Find where the given text appears and provide that cell's center as [x, y] coordinate. 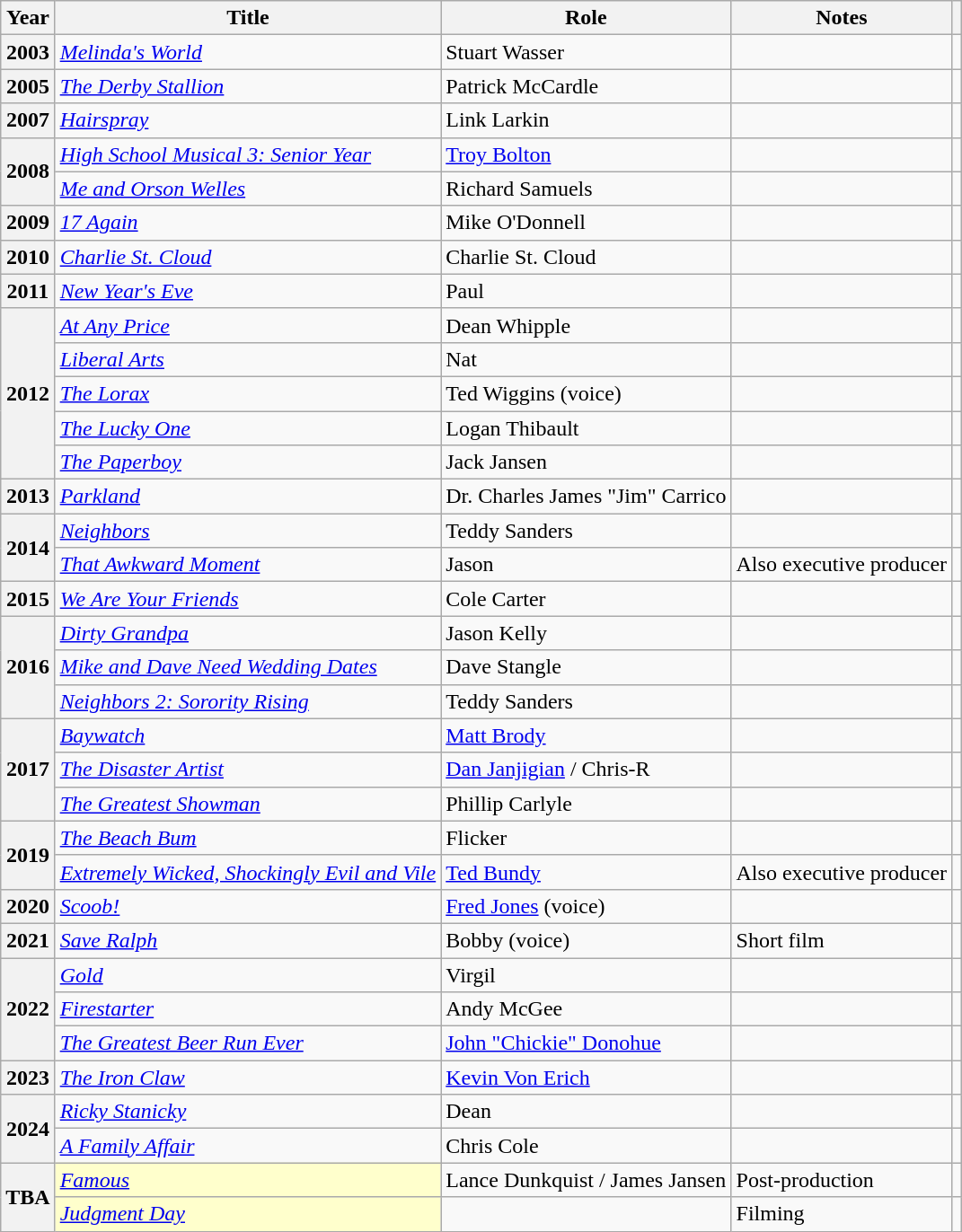
The Iron Claw [248, 1078]
Phillip Carlyle [586, 804]
Paul [586, 291]
Fred Jones (voice) [586, 906]
2015 [28, 599]
Andy McGee [586, 1009]
Jack Jansen [586, 462]
2007 [28, 120]
Dr. Charles James "Jim" Carrico [586, 497]
We Are Your Friends [248, 599]
Jason Kelly [586, 633]
Nat [586, 359]
2020 [28, 906]
Richard Samuels [586, 189]
Gold [248, 974]
2016 [28, 667]
Title [248, 18]
Stuart Wasser [586, 52]
2019 [28, 855]
Save Ralph [248, 940]
Kevin Von Erich [586, 1078]
Logan Thibault [586, 428]
Flicker [586, 838]
Filming [842, 1214]
Link Larkin [586, 120]
Mike and Dave Need Wedding Dates [248, 667]
John "Chickie" Donohue [586, 1043]
Short film [842, 940]
Baywatch [248, 735]
Me and Orson Welles [248, 189]
2003 [28, 52]
Notes [842, 18]
Firestarter [248, 1009]
2023 [28, 1078]
2012 [28, 393]
Dan Janjigian / Chris-R [586, 770]
Liberal Arts [248, 359]
Dean [586, 1112]
2010 [28, 257]
2021 [28, 940]
Bobby (voice) [586, 940]
2017 [28, 770]
The Lucky One [248, 428]
Scoob! [248, 906]
Dave Stangle [586, 667]
2024 [28, 1129]
The Derby Stallion [248, 86]
2011 [28, 291]
The Greatest Showman [248, 804]
2014 [28, 548]
Ted Bundy [586, 872]
The Disaster Artist [248, 770]
Role [586, 18]
Lance Dunkquist / James Jansen [586, 1180]
Famous [248, 1180]
The Lorax [248, 393]
Virgil [586, 974]
2008 [28, 172]
Dean Whipple [586, 325]
2013 [28, 497]
Chris Cole [586, 1146]
Parkland [248, 497]
Ted Wiggins (voice) [586, 393]
The Beach Bum [248, 838]
Neighbors [248, 531]
The Greatest Beer Run Ever [248, 1043]
2005 [28, 86]
Troy Bolton [586, 154]
The Paperboy [248, 462]
New Year's Eve [248, 291]
Mike O'Donnell [586, 223]
Neighbors 2: Sorority Rising [248, 701]
Dirty Grandpa [248, 633]
Year [28, 18]
High School Musical 3: Senior Year [248, 154]
That Awkward Moment [248, 565]
2009 [28, 223]
2022 [28, 1008]
Matt Brody [586, 735]
Jason [586, 565]
At Any Price [248, 325]
Extremely Wicked, Shockingly Evil and Vile [248, 872]
Cole Carter [586, 599]
Melinda's World [248, 52]
A Family Affair [248, 1146]
Judgment Day [248, 1214]
Ricky Stanicky [248, 1112]
TBA [28, 1197]
Hairspray [248, 120]
Post-production [842, 1180]
17 Again [248, 223]
Patrick McCardle [586, 86]
